Determine the [X, Y] coordinate at the center of the cell enclosing the given text.  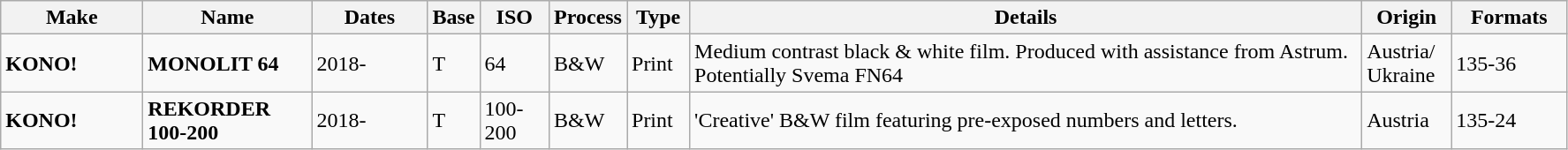
64 [514, 64]
Austria/ Ukraine [1406, 64]
MONOLIT 64 [228, 64]
Origin [1406, 18]
Details [1026, 18]
REKORDER 100-200 [228, 120]
Process [588, 18]
Austria [1406, 120]
Base [454, 18]
135-24 [1509, 120]
Name [228, 18]
Type [659, 18]
135-36 [1509, 64]
ISO [514, 18]
Make [72, 18]
'Creative' B&W film featuring pre-exposed numbers and letters. [1026, 120]
Formats [1509, 18]
100-200 [514, 120]
Medium contrast black & white film. Produced with assistance from Astrum. Potentially Svema FN64 [1026, 64]
Dates [369, 18]
